Return the [x, y] coordinate for the center point of the cell that contains the specified text.  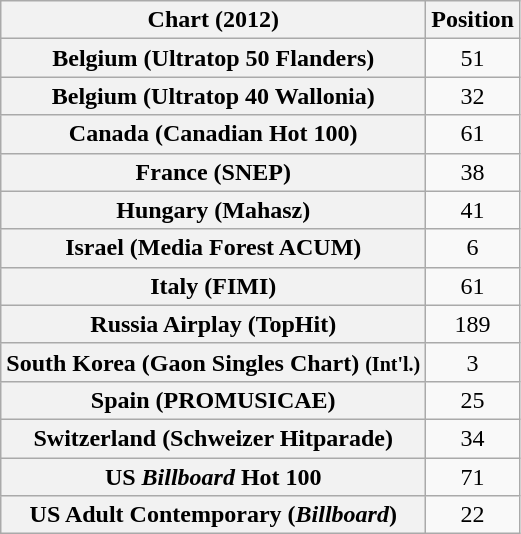
South Korea (Gaon Singles Chart) (Int'l.) [214, 362]
51 [473, 58]
41 [473, 210]
Spain (PROMUSICAE) [214, 400]
Israel (Media Forest ACUM) [214, 248]
Switzerland (Schweizer Hitparade) [214, 438]
71 [473, 477]
Belgium (Ultratop 50 Flanders) [214, 58]
US Billboard Hot 100 [214, 477]
Belgium (Ultratop 40 Wallonia) [214, 96]
Chart (2012) [214, 20]
25 [473, 400]
34 [473, 438]
Position [473, 20]
189 [473, 324]
Russia Airplay (TopHit) [214, 324]
6 [473, 248]
3 [473, 362]
US Adult Contemporary (Billboard) [214, 515]
32 [473, 96]
22 [473, 515]
Italy (FIMI) [214, 286]
Hungary (Mahasz) [214, 210]
38 [473, 172]
Canada (Canadian Hot 100) [214, 134]
France (SNEP) [214, 172]
